Search for the cell housing the specified text and yield its (x, y) center coordinate. 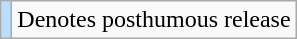
Denotes posthumous release (154, 20)
